Find where the given text appears and provide that cell's center as [x, y] coordinate. 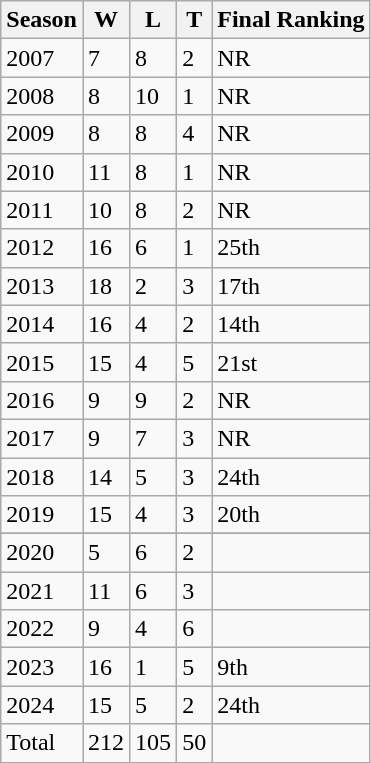
2008 [42, 96]
2010 [42, 172]
21st [291, 362]
14th [291, 324]
9th [291, 667]
Season [42, 20]
2024 [42, 705]
2016 [42, 400]
20th [291, 515]
2022 [42, 629]
T [194, 20]
Final Ranking [291, 20]
14 [106, 477]
2013 [42, 286]
2017 [42, 438]
50 [194, 743]
2015 [42, 362]
2007 [42, 58]
212 [106, 743]
2018 [42, 477]
W [106, 20]
2020 [42, 553]
25th [291, 248]
2019 [42, 515]
17th [291, 286]
18 [106, 286]
105 [154, 743]
2014 [42, 324]
2021 [42, 591]
Total [42, 743]
2023 [42, 667]
2011 [42, 210]
2009 [42, 134]
L [154, 20]
2012 [42, 248]
